Determine the (X, Y) coordinate at the center of the cell enclosing the given text.  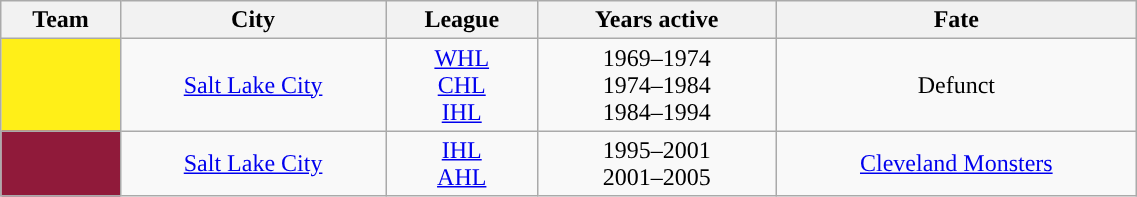
IHLAHL (462, 164)
1969–19741974–19841984–1994 (657, 85)
City (252, 20)
Years active (657, 20)
1995–20012001–2005 (657, 164)
WHLCHLIHL (462, 85)
League (462, 20)
Fate (956, 20)
Team (61, 20)
Defunct (956, 85)
Cleveland Monsters (956, 164)
